Return the [X, Y] coordinate for the center point of the cell that contains the specified text.  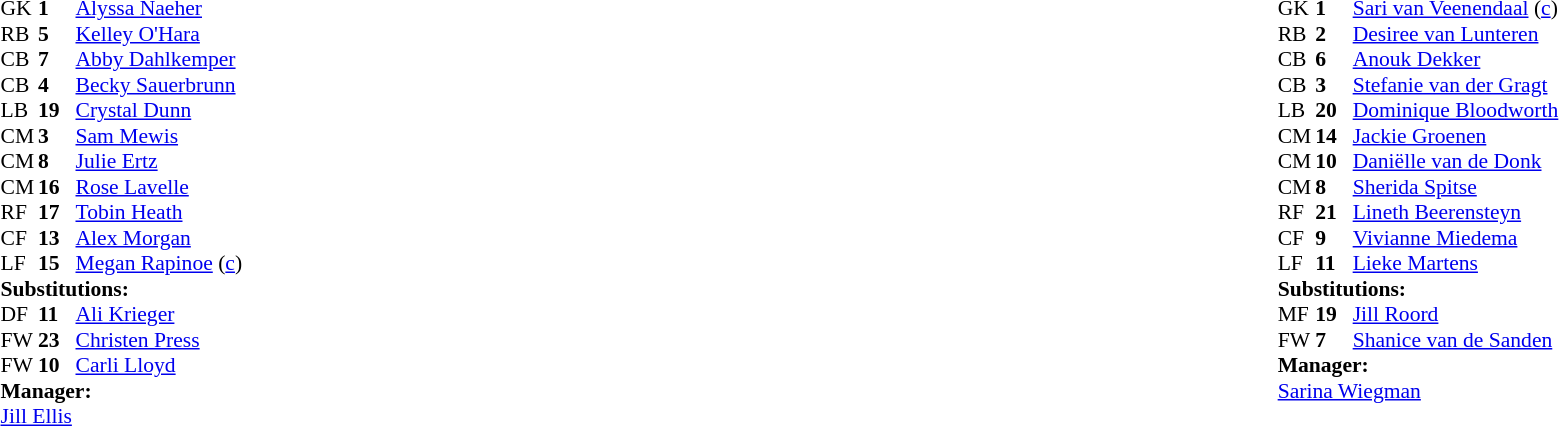
2 [1334, 34]
Carli Lloyd [160, 365]
Becky Sauerbrunn [160, 85]
Tobin Heath [160, 213]
Alex Morgan [160, 238]
14 [1334, 136]
Ali Krieger [160, 315]
Jill Roord [1456, 315]
Sarina Wiegman [1418, 391]
20 [1334, 111]
4 [57, 85]
Abby Dahlkemper [160, 59]
Daniëlle van de Donk [1456, 161]
Anouk Dekker [1456, 59]
23 [57, 340]
MF [1297, 315]
Christen Press [160, 340]
DF [19, 315]
Lieke Martens [1456, 263]
Crystal Dunn [160, 111]
6 [1334, 59]
Rose Lavelle [160, 187]
Sherida Spitse [1456, 187]
9 [1334, 238]
Jackie Groenen [1456, 136]
16 [57, 187]
Dominique Bloodworth [1456, 111]
Kelley O'Hara [160, 34]
13 [57, 238]
Vivianne Miedema [1456, 238]
17 [57, 213]
Desiree van Lunteren [1456, 34]
Megan Rapinoe (c) [160, 263]
Stefanie van der Gragt [1456, 85]
21 [1334, 213]
5 [57, 34]
Sam Mewis [160, 136]
Lineth Beerensteyn [1456, 213]
Julie Ertz [160, 161]
15 [57, 263]
Shanice van de Sanden [1456, 340]
